From the cell containing the given text, extract its center point as (X, Y) coordinate. 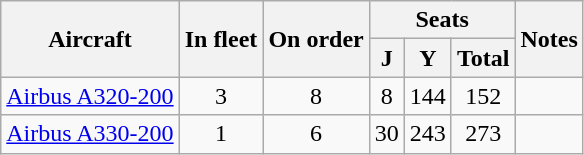
Seats (442, 20)
Airbus A330-200 (90, 134)
Airbus A320-200 (90, 96)
Aircraft (90, 39)
3 (221, 96)
Notes (549, 39)
273 (483, 134)
243 (428, 134)
In fleet (221, 39)
144 (428, 96)
On order (316, 39)
J (386, 58)
30 (386, 134)
1 (221, 134)
Total (483, 58)
Y (428, 58)
6 (316, 134)
152 (483, 96)
